Pinpoint the cell where the given text exists, returning its (x, y) midpoint coordinate. 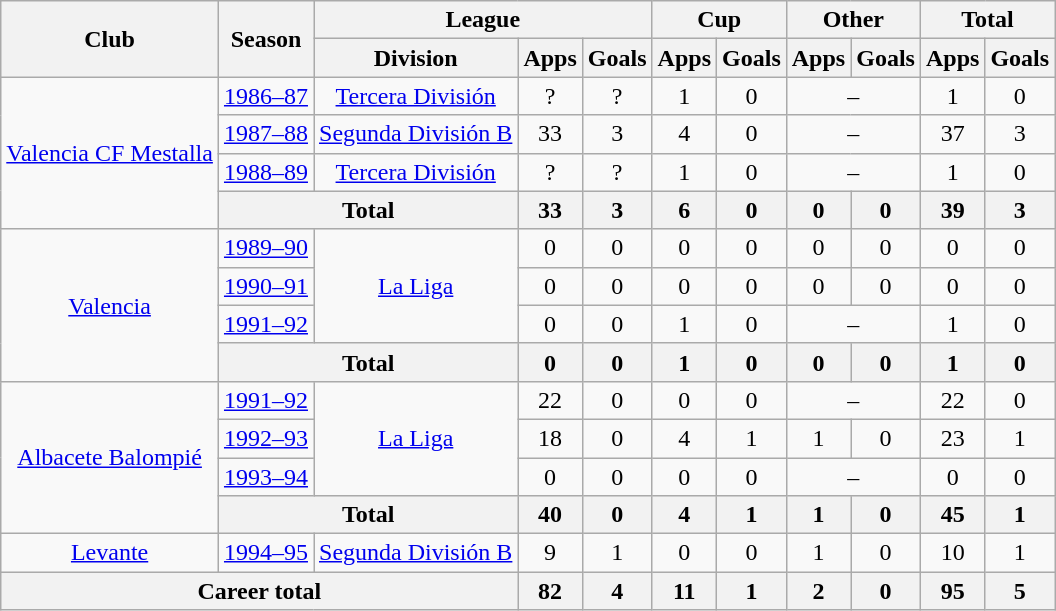
Career total (260, 591)
40 (550, 515)
18 (550, 438)
1992–93 (266, 438)
Division (416, 58)
1986–87 (266, 96)
95 (952, 591)
1994–95 (266, 553)
Club (110, 39)
Other (853, 20)
Albacete Balompié (110, 457)
82 (550, 591)
Cup (719, 20)
1989–90 (266, 248)
Levante (110, 553)
45 (952, 515)
1993–94 (266, 477)
Season (266, 39)
6 (684, 210)
Valencia CF Mestalla (110, 153)
23 (952, 438)
10 (952, 553)
9 (550, 553)
Valencia (110, 305)
1987–88 (266, 134)
1990–91 (266, 286)
37 (952, 134)
5 (1020, 591)
11 (684, 591)
1988–89 (266, 172)
League (484, 20)
39 (952, 210)
2 (818, 591)
